Return [x, y] of the center of cell containing provided text 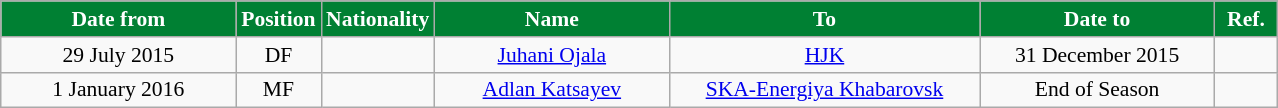
Position [278, 19]
MF [278, 90]
HJK [824, 55]
DF [278, 55]
31 December 2015 [1098, 55]
End of Season [1098, 90]
1 January 2016 [118, 90]
Nationality [378, 19]
SKA-Energiya Khabarovsk [824, 90]
Ref. [1246, 19]
Date to [1098, 19]
Name [552, 19]
To [824, 19]
Date from [118, 19]
Adlan Katsayev [552, 90]
29 July 2015 [118, 55]
Juhani Ojala [552, 55]
